Locate the cell with the specified text and output its (X, Y) center coordinate. 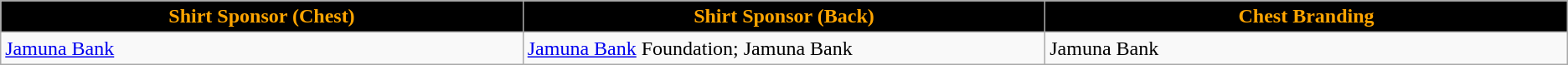
Shirt Sponsor (Chest) (261, 17)
Shirt Sponsor (Back) (784, 17)
Jamuna Bank Foundation; Jamuna Bank (784, 48)
Chest Branding (1307, 17)
